Pinpoint the cell where the given text exists, returning its (X, Y) midpoint coordinate. 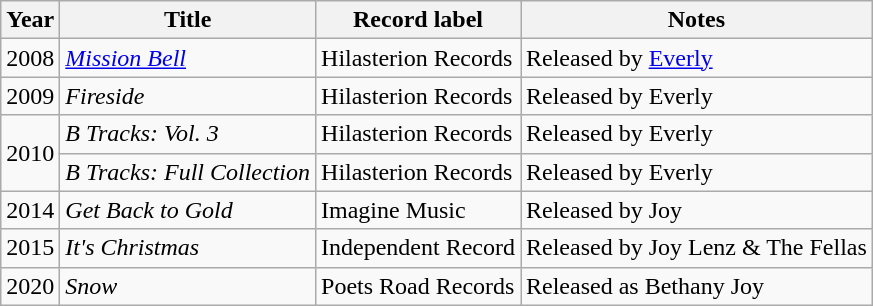
2008 (30, 58)
2009 (30, 96)
Notes (696, 20)
Independent Record (418, 248)
2014 (30, 210)
Snow (188, 286)
2015 (30, 248)
2020 (30, 286)
B Tracks: Vol. 3 (188, 134)
Record label (418, 20)
Year (30, 20)
Get Back to Gold (188, 210)
Released by Joy (696, 210)
Released as Bethany Joy (696, 286)
B Tracks: Full Collection (188, 172)
Released by Joy Lenz & The Fellas (696, 248)
Fireside (188, 96)
Title (188, 20)
Poets Road Records (418, 286)
Mission Bell (188, 58)
Imagine Music (418, 210)
It's Christmas (188, 248)
2010 (30, 153)
